Locate the cell with the specified text and output its (X, Y) center coordinate. 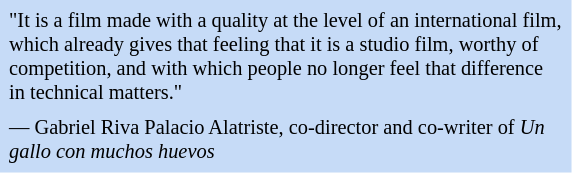
— Gabriel Riva Palacio Alatriste, co-director and co-writer of Un gallo con muchos huevos (286, 140)
